Determine the [x, y] coordinate at the center of the cell enclosing the given text.  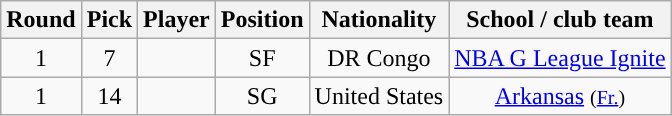
Nationality [379, 20]
7 [109, 58]
Player [177, 20]
School / club team [560, 20]
Round [41, 20]
Position [262, 20]
SF [262, 58]
Arkansas (Fr.) [560, 96]
14 [109, 96]
DR Congo [379, 58]
United States [379, 96]
Pick [109, 20]
NBA G League Ignite [560, 58]
SG [262, 96]
